Return (X, Y) of the center of cell containing provided text 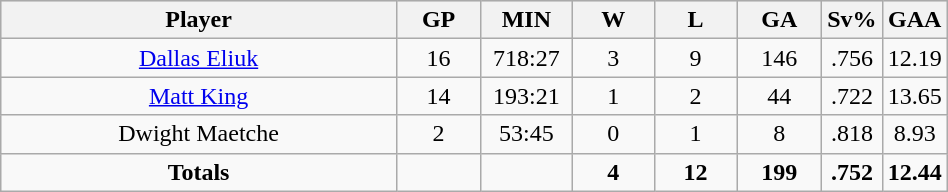
.752 (852, 172)
12.44 (914, 172)
GAA (914, 20)
W (613, 20)
193:21 (526, 96)
14 (438, 96)
MIN (526, 20)
0 (613, 134)
12.19 (914, 58)
Dwight Maetche (199, 134)
16 (438, 58)
199 (780, 172)
53:45 (526, 134)
8 (780, 134)
146 (780, 58)
8.93 (914, 134)
9 (695, 58)
Player (199, 20)
718:27 (526, 58)
.818 (852, 134)
12 (695, 172)
3 (613, 58)
Matt King (199, 96)
L (695, 20)
Sv% (852, 20)
GP (438, 20)
4 (613, 172)
Dallas Eliuk (199, 58)
GA (780, 20)
44 (780, 96)
.722 (852, 96)
13.65 (914, 96)
Totals (199, 172)
.756 (852, 58)
